Scan for the cell matching the given text and deliver its [X, Y] coordinate at center. 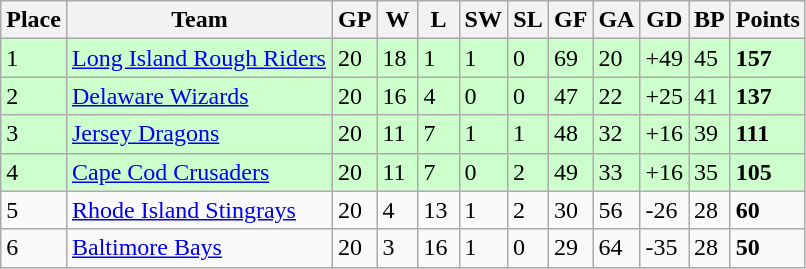
13 [438, 210]
GF [571, 20]
+49 [664, 58]
35 [710, 172]
Long Island Rough Riders [199, 58]
6 [34, 248]
49 [571, 172]
50 [768, 248]
Baltimore Bays [199, 248]
Team [199, 20]
45 [710, 58]
39 [710, 134]
L [438, 20]
22 [616, 96]
Rhode Island Stingrays [199, 210]
157 [768, 58]
GA [616, 20]
41 [710, 96]
105 [768, 172]
Points [768, 20]
W [398, 20]
-26 [664, 210]
32 [616, 134]
GD [664, 20]
29 [571, 248]
60 [768, 210]
111 [768, 134]
SW [483, 20]
47 [571, 96]
64 [616, 248]
+25 [664, 96]
BP [710, 20]
GP [355, 20]
48 [571, 134]
-35 [664, 248]
Place [34, 20]
Cape Cod Crusaders [199, 172]
Jersey Dragons [199, 134]
33 [616, 172]
69 [571, 58]
SL [528, 20]
Delaware Wizards [199, 96]
30 [571, 210]
56 [616, 210]
5 [34, 210]
137 [768, 96]
18 [398, 58]
